Return the (X, Y) coordinate for the center point of the cell that contains the specified text.  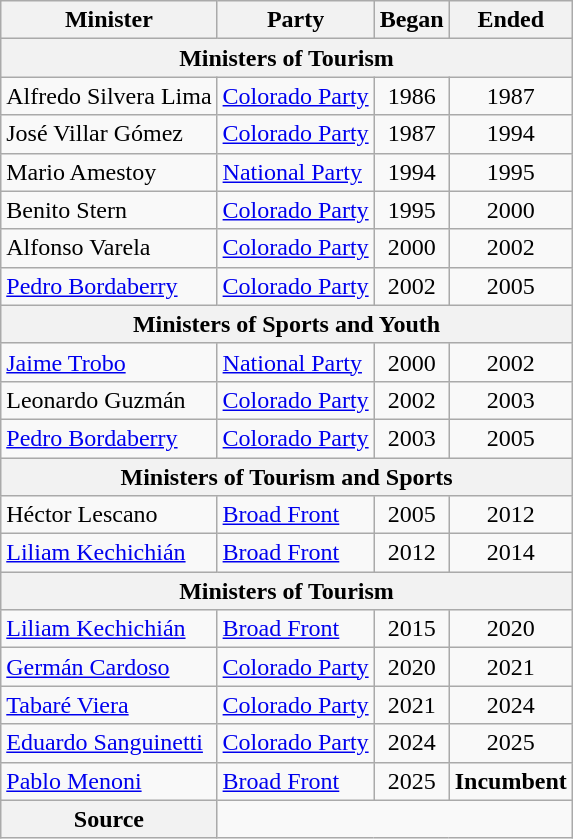
1986 (412, 96)
Alfredo Silvera Lima (109, 96)
Benito Stern (109, 210)
Incumbent (510, 781)
Eduardo Sanguinetti (109, 743)
Jaime Trobo (109, 362)
Alfonso Varela (109, 248)
Tabaré Viera (109, 705)
Ministers of Sports and Youth (287, 324)
Mario Amestoy (109, 172)
2015 (412, 629)
Minister (109, 20)
2014 (510, 553)
Ended (510, 20)
Germán Cardoso (109, 667)
Pablo Menoni (109, 781)
Source (109, 819)
José Villar Gómez (109, 134)
Ministers of Tourism and Sports (287, 477)
Party (296, 20)
Héctor Lescano (109, 515)
Began (412, 20)
Leonardo Guzmán (109, 400)
